Identify which cell holds the provided text, then report its (x, y) central coordinate. 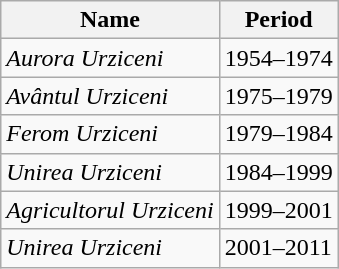
Ferom Urziceni (110, 134)
Aurora Urziceni (110, 58)
1999–2001 (278, 210)
2001–2011 (278, 248)
1979–1984 (278, 134)
1984–1999 (278, 172)
1954–1974 (278, 58)
Avântul Urziceni (110, 96)
1975–1979 (278, 96)
Name (110, 20)
Agricultorul Urziceni (110, 210)
Period (278, 20)
